Capture the cell that displays the provided text and extract its [X, Y] central coordinate. 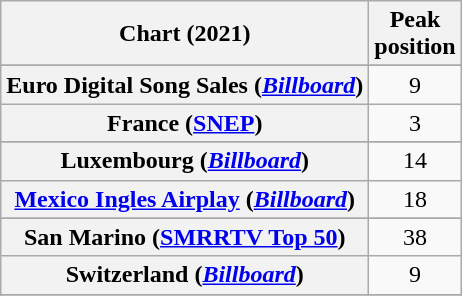
38 [415, 237]
Euro Digital Song Sales (Billboard) [185, 85]
18 [415, 199]
14 [415, 161]
Peakposition [415, 34]
Switzerland (Billboard) [185, 275]
San Marino (SMRRTV Top 50) [185, 237]
Mexico Ingles Airplay (Billboard) [185, 199]
Chart (2021) [185, 34]
France (SNEP) [185, 123]
3 [415, 123]
Luxembourg (Billboard) [185, 161]
